Identify which cell holds the provided text, then report its [X, Y] central coordinate. 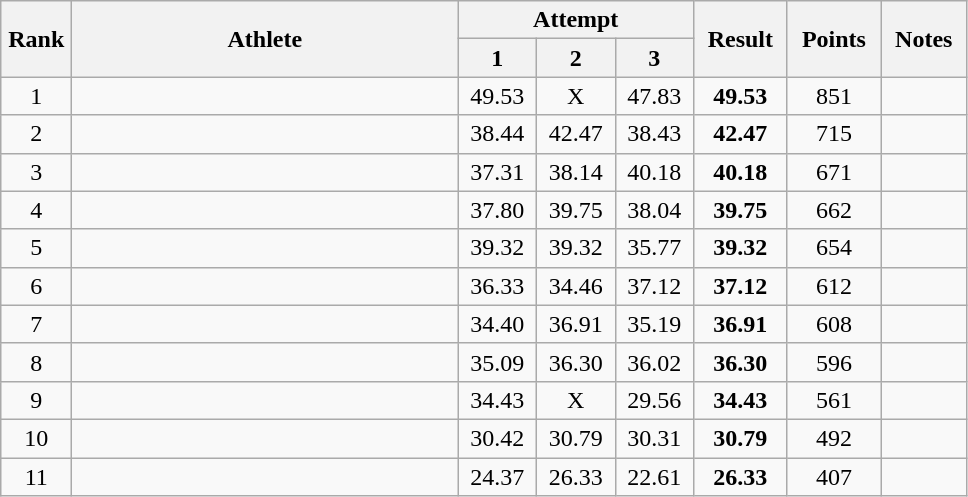
37.31 [498, 172]
4 [36, 210]
22.61 [654, 477]
34.46 [576, 286]
654 [834, 248]
35.09 [498, 362]
Attempt [576, 20]
5 [36, 248]
492 [834, 438]
35.77 [654, 248]
Result [741, 39]
715 [834, 134]
38.43 [654, 134]
38.14 [576, 172]
29.56 [654, 400]
24.37 [498, 477]
6 [36, 286]
9 [36, 400]
561 [834, 400]
851 [834, 96]
Rank [36, 39]
47.83 [654, 96]
8 [36, 362]
612 [834, 286]
407 [834, 477]
Points [834, 39]
36.33 [498, 286]
596 [834, 362]
34.40 [498, 324]
38.44 [498, 134]
Athlete [265, 39]
11 [36, 477]
671 [834, 172]
36.02 [654, 362]
37.80 [498, 210]
10 [36, 438]
Notes [924, 39]
608 [834, 324]
30.31 [654, 438]
35.19 [654, 324]
662 [834, 210]
38.04 [654, 210]
7 [36, 324]
30.42 [498, 438]
